Identify which cell holds the provided text, then report its (X, Y) central coordinate. 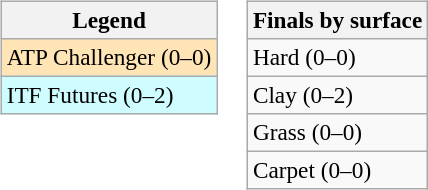
Clay (0–2) (337, 95)
Grass (0–0) (337, 133)
ITF Futures (0–2) (108, 95)
Carpet (0–0) (337, 171)
Legend (108, 20)
ATP Challenger (0–0) (108, 57)
Finals by surface (337, 20)
Hard (0–0) (337, 57)
